Extract the [x, y] coordinate from the center of the cell holding the provided text.  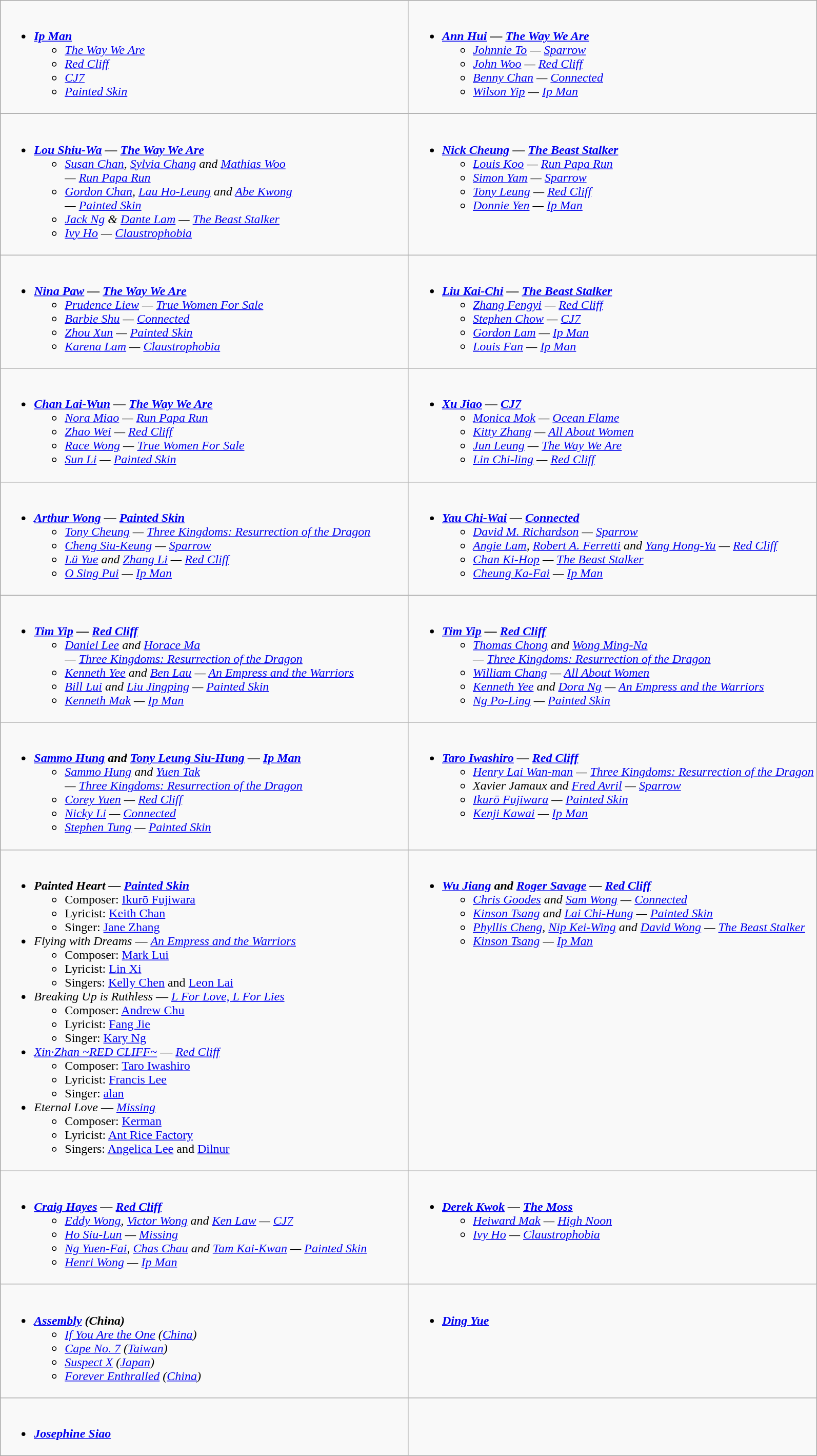
Ann Hui — The Way We AreJohnnie To — SparrowJohn Woo — Red CliffBenny Chan — ConnectedWilson Yip — Ip Man [612, 57]
Liu Kai-Chi — The Beast StalkerZhang Fengyi — Red CliffStephen Chow — CJ7Gordon Lam — Ip ManLouis Fan — Ip Man [612, 312]
Derek Kwok — The MossHeiward Mak — High NoonIvy Ho — Claustrophobia [612, 1227]
Josephine Siao [205, 1426]
Ip ManThe Way We AreRed CliffCJ7Painted Skin [205, 57]
Xu Jiao — CJ7Monica Mok — Ocean FlameKitty Zhang — All About WomenJun Leung — The Way We AreLin Chi-ling — Red Cliff [612, 425]
Chan Lai-Wun — The Way We AreNora Miao — Run Papa RunZhao Wei — Red CliffRace Wong — True Women For SaleSun Li — Painted Skin [205, 425]
Nina Paw — The Way We ArePrudence Liew — True Women For SaleBarbie Shu — ConnectedZhou Xun — Painted SkinKarena Lam — Claustrophobia [205, 312]
Assembly (China)If You Are the One (China)Cape No. 7 (Taiwan)Suspect X (Japan)Forever Enthralled (China) [205, 1341]
Ding Yue [612, 1341]
Nick Cheung — The Beast StalkerLouis Koo — Run Papa RunSimon Yam — SparrowTony Leung — Red CliffDonnie Yen — Ip Man [612, 185]
